Find where the given text appears and provide that cell's center as (X, Y) coordinate. 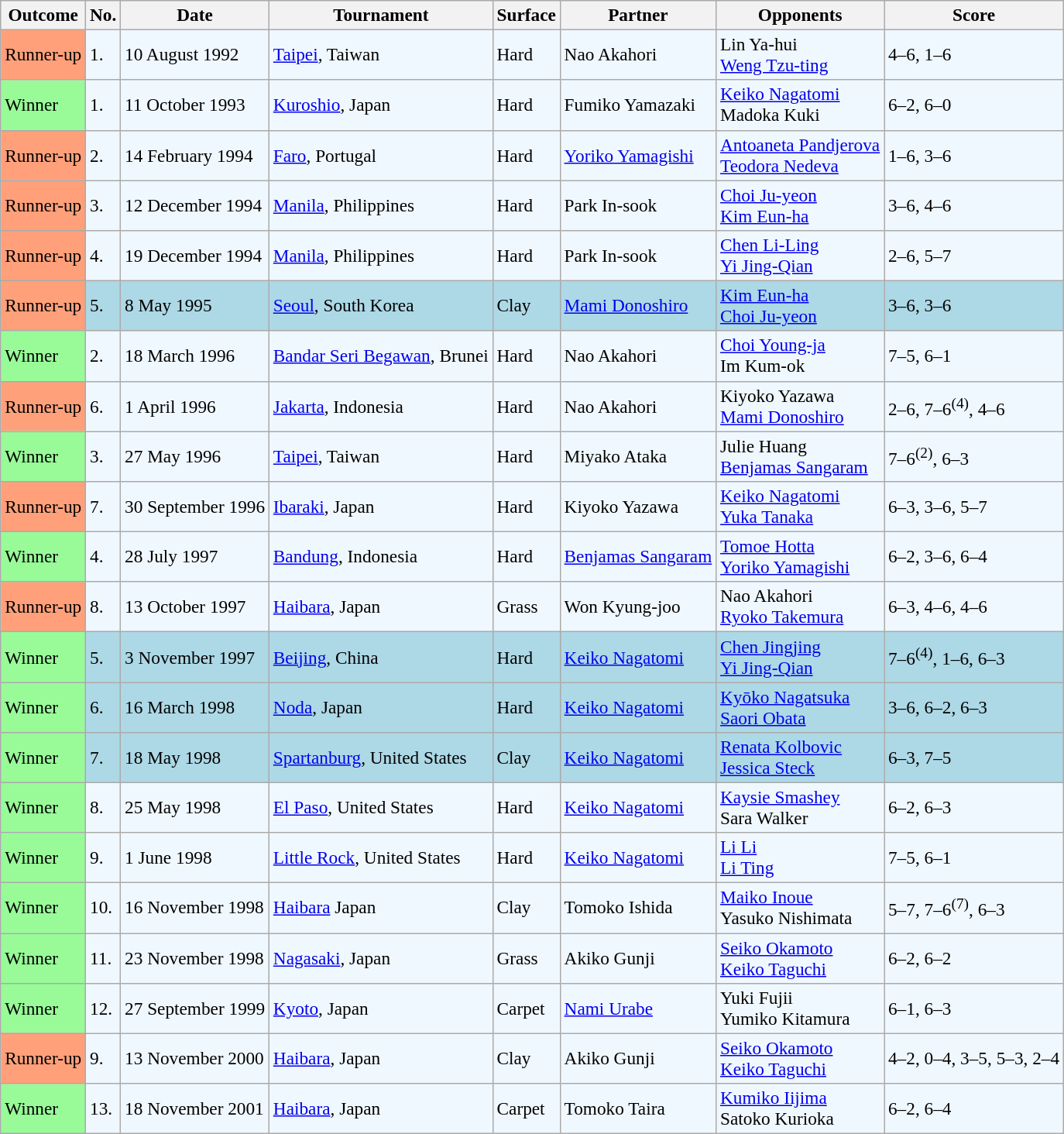
Date (195, 15)
6–2, 3–6, 6–4 (974, 556)
Kiyoko Yazawa (638, 507)
12. (104, 1009)
Li Li Li Ting (801, 858)
Beijing, China (381, 657)
Kaysie Smashey Sara Walker (801, 807)
Partner (638, 15)
Kumiko Iijima Satoko Kurioka (801, 1108)
Score (974, 15)
Tomoe Hotta Yoriko Yamagishi (801, 556)
Kim Eun-ha Choi Ju-yeon (801, 305)
14 February 1994 (195, 155)
No. (104, 15)
23 November 1998 (195, 957)
Julie Huang Benjamas Sangaram (801, 455)
10. (104, 908)
13 November 2000 (195, 1058)
27 September 1999 (195, 1009)
30 September 1996 (195, 507)
3–6, 3–6 (974, 305)
Won Kyung-joo (638, 607)
Miyako Ataka (638, 455)
Nao Akahori Ryoko Takemura (801, 607)
Tomoko Taira (638, 1108)
Little Rock, United States (381, 858)
5–7, 7–6(7), 6–3 (974, 908)
Kiyoko Yazawa Mami Donoshiro (801, 406)
Seoul, South Korea (381, 305)
18 March 1996 (195, 356)
Surface (527, 15)
Spartanburg, United States (381, 758)
Nami Urabe (638, 1009)
Kyoto, Japan (381, 1009)
Nagasaki, Japan (381, 957)
19 December 1994 (195, 256)
28 July 1997 (195, 556)
Fumiko Yamazaki (638, 105)
2–6, 5–7 (974, 256)
Kuroshio, Japan (381, 105)
El Paso, United States (381, 807)
Choi Young-ja Im Kum-ok (801, 356)
8 May 1995 (195, 305)
7–6(2), 6–3 (974, 455)
6–2, 6–2 (974, 957)
Noda, Japan (381, 706)
Opponents (801, 15)
Keiko Nagatomi Yuka Tanaka (801, 507)
16 March 1998 (195, 706)
1 April 1996 (195, 406)
Haibara Japan (381, 908)
Yoriko Yamagishi (638, 155)
2–6, 7–6(4), 4–6 (974, 406)
Choi Ju-yeon Kim Eun-ha (801, 204)
18 November 2001 (195, 1108)
Chen Li-Ling Yi Jing-Qian (801, 256)
Bandung, Indonesia (381, 556)
10 August 1992 (195, 54)
Antoaneta Pandjerova Teodora Nedeva (801, 155)
Keiko Nagatomi Madoka Kuki (801, 105)
1–6, 3–6 (974, 155)
Benjamas Sangaram (638, 556)
3–6, 4–6 (974, 204)
4–6, 1–6 (974, 54)
6–1, 6–3 (974, 1009)
6–3, 3–6, 5–7 (974, 507)
3 November 1997 (195, 657)
Kyōko Nagatsuka Saori Obata (801, 706)
11 October 1993 (195, 105)
Mami Donoshiro (638, 305)
6–2, 6–4 (974, 1108)
1 June 1998 (195, 858)
6–2, 6–0 (974, 105)
16 November 1998 (195, 908)
13. (104, 1108)
18 May 1998 (195, 758)
Tomoko Ishida (638, 908)
Renata Kolbovic Jessica Steck (801, 758)
Faro, Portugal (381, 155)
Chen Jingjing Yi Jing-Qian (801, 657)
Jakarta, Indonesia (381, 406)
Yuki Fujii Yumiko Kitamura (801, 1009)
6–3, 4–6, 4–6 (974, 607)
Ibaraki, Japan (381, 507)
13 October 1997 (195, 607)
Tournament (381, 15)
27 May 1996 (195, 455)
4–2, 0–4, 3–5, 5–3, 2–4 (974, 1058)
11. (104, 957)
Bandar Seri Begawan, Brunei (381, 356)
Maiko Inoue Yasuko Nishimata (801, 908)
Lin Ya-hui Weng Tzu-ting (801, 54)
6–3, 7–5 (974, 758)
3–6, 6–2, 6–3 (974, 706)
7–6(4), 1–6, 6–3 (974, 657)
25 May 1998 (195, 807)
Outcome (43, 15)
12 December 1994 (195, 204)
6–2, 6–3 (974, 807)
